Search for the cell housing the specified text and yield its (x, y) center coordinate. 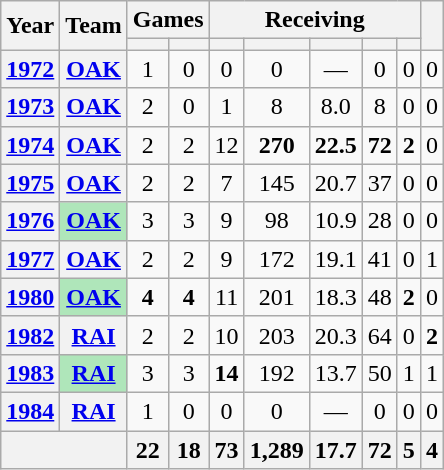
1972 (30, 69)
41 (380, 259)
1976 (30, 221)
7 (226, 183)
11 (226, 297)
201 (276, 297)
Team (94, 26)
50 (380, 373)
Receiving (314, 20)
1977 (30, 259)
64 (380, 335)
172 (276, 259)
13.7 (336, 373)
1973 (30, 107)
14 (226, 373)
1975 (30, 183)
5 (408, 449)
20.7 (336, 183)
145 (276, 183)
1974 (30, 145)
22.5 (336, 145)
1983 (30, 373)
192 (276, 373)
18 (188, 449)
1,289 (276, 449)
18.3 (336, 297)
270 (276, 145)
12 (226, 145)
8.0 (336, 107)
73 (226, 449)
98 (276, 221)
1984 (30, 411)
10.9 (336, 221)
48 (380, 297)
17.7 (336, 449)
Year (30, 26)
10 (226, 335)
1980 (30, 297)
1982 (30, 335)
28 (380, 221)
Games (168, 20)
37 (380, 183)
203 (276, 335)
22 (148, 449)
19.1 (336, 259)
20.3 (336, 335)
